Pinpoint the cell where the given text exists, returning its [x, y] midpoint coordinate. 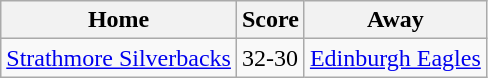
Edinburgh Eagles [395, 58]
32-30 [270, 58]
Strathmore Silverbacks [119, 58]
Away [395, 20]
Home [119, 20]
Score [270, 20]
